Search for the cell housing the specified text and yield its [X, Y] center coordinate. 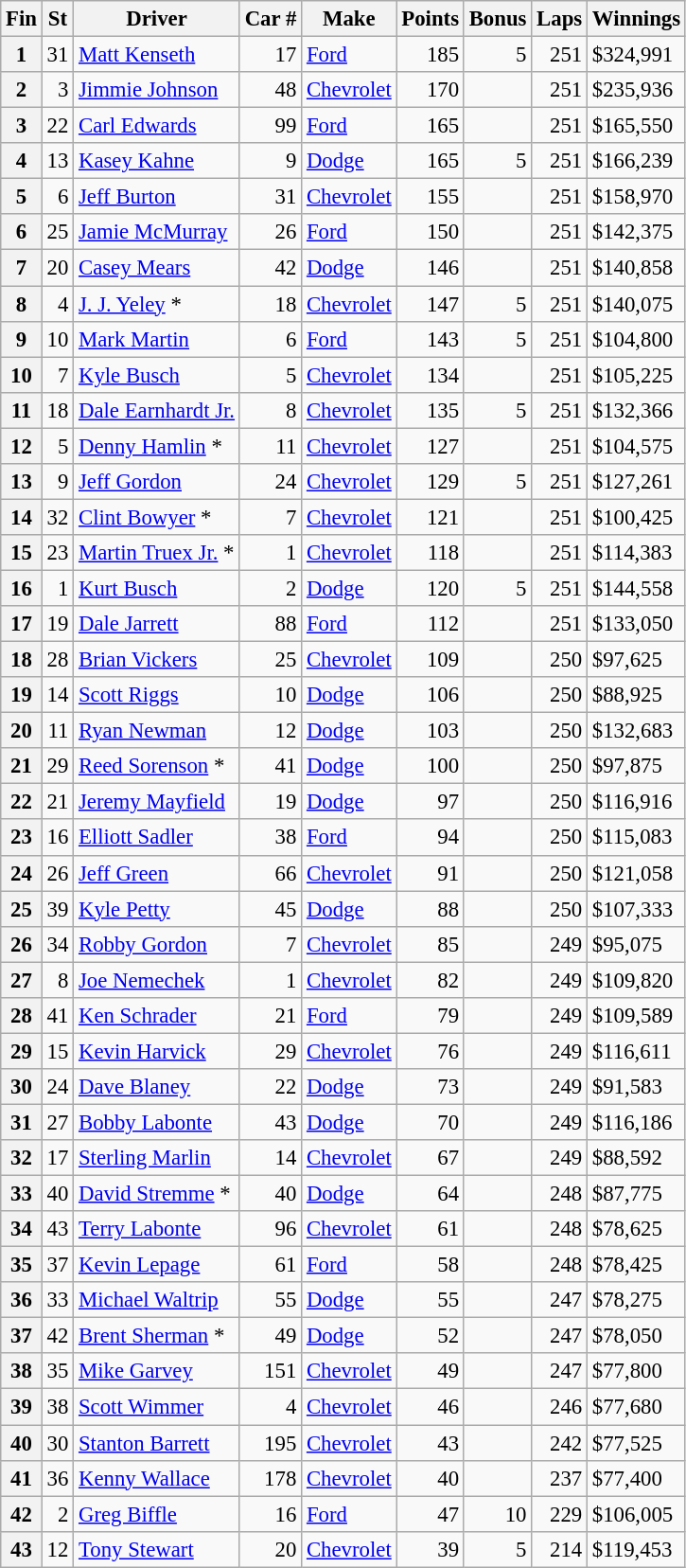
Scott Wimmer [157, 1407]
$97,875 [637, 766]
$87,775 [637, 1194]
$105,225 [637, 375]
$97,625 [637, 660]
242 [560, 1443]
99 [271, 126]
David Stremme * [157, 1194]
Car # [271, 19]
Laps [560, 19]
170 [430, 90]
58 [430, 1265]
103 [430, 731]
Denny Hamlin * [157, 446]
$109,589 [637, 1016]
$77,800 [637, 1372]
118 [430, 553]
Dave Blaney [157, 1087]
Jeff Green [157, 873]
Martin Truex Jr. * [157, 553]
Carl Edwards [157, 126]
Jeremy Mayfield [157, 802]
$95,075 [637, 944]
45 [271, 909]
$77,400 [637, 1478]
106 [430, 695]
Tony Stewart [157, 1549]
178 [271, 1478]
$100,425 [637, 517]
Sterling Marlin [157, 1158]
$142,375 [637, 232]
Winnings [637, 19]
$132,366 [637, 410]
$77,680 [637, 1407]
96 [271, 1229]
$106,005 [637, 1514]
$77,525 [637, 1443]
Scott Riggs [157, 695]
$116,916 [637, 802]
79 [430, 1016]
100 [430, 766]
Ken Schrader [157, 1016]
82 [430, 980]
46 [430, 1407]
$78,275 [637, 1300]
Stanton Barrett [157, 1443]
Clint Bowyer * [157, 517]
Fin [22, 19]
48 [271, 90]
Driver [157, 19]
$88,925 [637, 695]
147 [430, 304]
Kenny Wallace [157, 1478]
127 [430, 446]
Dale Jarrett [157, 624]
$127,261 [637, 482]
$158,970 [637, 197]
Greg Biffle [157, 1514]
Casey Mears [157, 268]
155 [430, 197]
$235,936 [637, 90]
Kyle Busch [157, 375]
$165,550 [637, 126]
70 [430, 1122]
66 [271, 873]
67 [430, 1158]
Make [349, 19]
Mark Martin [157, 339]
Kasey Kahne [157, 161]
Jamie McMurray [157, 232]
$116,186 [637, 1122]
97 [430, 802]
$109,820 [637, 980]
St [57, 19]
$107,333 [637, 909]
Jeff Burton [157, 197]
Joe Nemechek [157, 980]
$104,800 [637, 339]
$119,453 [637, 1549]
Jeff Gordon [157, 482]
$132,683 [637, 731]
$78,425 [637, 1265]
Michael Waltrip [157, 1300]
$133,050 [637, 624]
91 [430, 873]
129 [430, 482]
$88,592 [637, 1158]
76 [430, 1051]
150 [430, 232]
64 [430, 1194]
$166,239 [637, 161]
135 [430, 410]
246 [560, 1407]
112 [430, 624]
Jimmie Johnson [157, 90]
Ryan Newman [157, 731]
Matt Kenseth [157, 55]
J. J. Yeley * [157, 304]
$324,991 [637, 55]
$121,058 [637, 873]
151 [271, 1372]
Dale Earnhardt Jr. [157, 410]
$144,558 [637, 588]
$115,083 [637, 838]
143 [430, 339]
$116,611 [637, 1051]
Kyle Petty [157, 909]
47 [430, 1514]
$140,858 [637, 268]
Brent Sherman * [157, 1336]
229 [560, 1514]
146 [430, 268]
Points [430, 19]
$104,575 [637, 446]
Reed Sorenson * [157, 766]
134 [430, 375]
120 [430, 588]
$140,075 [637, 304]
73 [430, 1087]
Robby Gordon [157, 944]
$78,050 [637, 1336]
Terry Labonte [157, 1229]
Elliott Sadler [157, 838]
94 [430, 838]
109 [430, 660]
$78,625 [637, 1229]
185 [430, 55]
Kevin Lepage [157, 1265]
Bonus [498, 19]
Kurt Busch [157, 588]
$91,583 [637, 1087]
85 [430, 944]
195 [271, 1443]
Mike Garvey [157, 1372]
Kevin Harvick [157, 1051]
214 [560, 1549]
121 [430, 517]
$114,383 [637, 553]
237 [560, 1478]
Bobby Labonte [157, 1122]
Brian Vickers [157, 660]
52 [430, 1336]
